Extract the (X, Y) coordinate from the center of the cell holding the provided text.  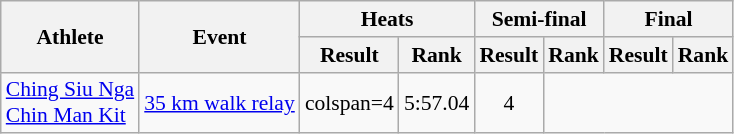
5:57.04 (436, 102)
Semi-final (538, 19)
35 km walk relay (220, 102)
colspan=4 (350, 102)
Heats (388, 19)
Final (668, 19)
Event (220, 36)
Athlete (70, 36)
4 (508, 102)
Ching Siu NgaChin Man Kit (70, 102)
